Pinpoint the cell where the given text exists, returning its [X, Y] midpoint coordinate. 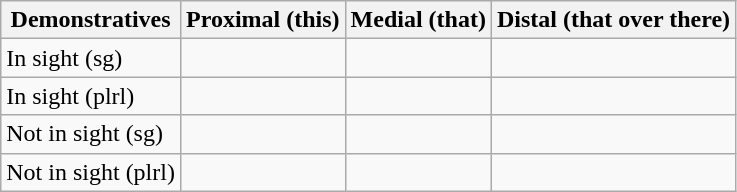
Proximal (this) [262, 20]
In sight (sg) [91, 58]
Demonstratives [91, 20]
In sight (plrl) [91, 96]
Medial (that) [418, 20]
Not in sight (plrl) [91, 172]
Distal (that over there) [613, 20]
Not in sight (sg) [91, 134]
